Locate the cell with the specified text and output its (X, Y) center coordinate. 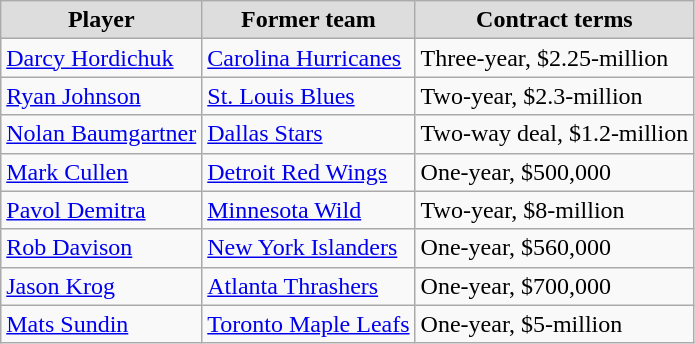
Player (102, 20)
One-year, $5-million (554, 324)
Three-year, $2.25-million (554, 58)
Mats Sundin (102, 324)
Contract terms (554, 20)
Two-way deal, $1.2-million (554, 134)
Carolina Hurricanes (308, 58)
Jason Krog (102, 286)
Two-year, $8-million (554, 210)
Darcy Hordichuk (102, 58)
One-year, $560,000 (554, 248)
Nolan Baumgartner (102, 134)
New York Islanders (308, 248)
Former team (308, 20)
Two-year, $2.3-million (554, 96)
Rob Davison (102, 248)
Minnesota Wild (308, 210)
St. Louis Blues (308, 96)
Mark Cullen (102, 172)
One-year, $500,000 (554, 172)
Pavol Demitra (102, 210)
Atlanta Thrashers (308, 286)
Toronto Maple Leafs (308, 324)
Detroit Red Wings (308, 172)
Dallas Stars (308, 134)
Ryan Johnson (102, 96)
One-year, $700,000 (554, 286)
